Locate the cell with the specified text and output its (x, y) center coordinate. 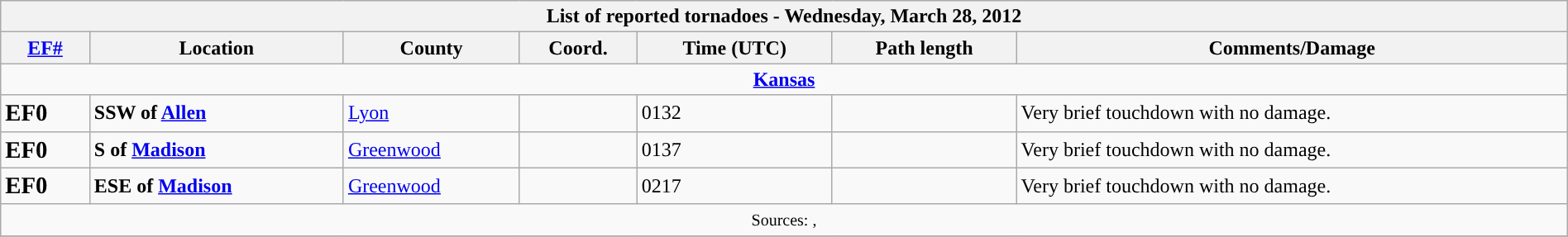
S of Madison (217, 149)
Path length (925, 48)
List of reported tornadoes - Wednesday, March 28, 2012 (784, 17)
Kansas (784, 79)
Time (UTC) (734, 48)
Sources: , (784, 220)
County (431, 48)
Location (217, 48)
Comments/Damage (1292, 48)
Coord. (578, 48)
SSW of Allen (217, 113)
0132 (734, 113)
0217 (734, 186)
ESE of Madison (217, 186)
EF# (45, 48)
0137 (734, 149)
Lyon (431, 113)
